Pinpoint the cell where the given text exists, returning its [X, Y] midpoint coordinate. 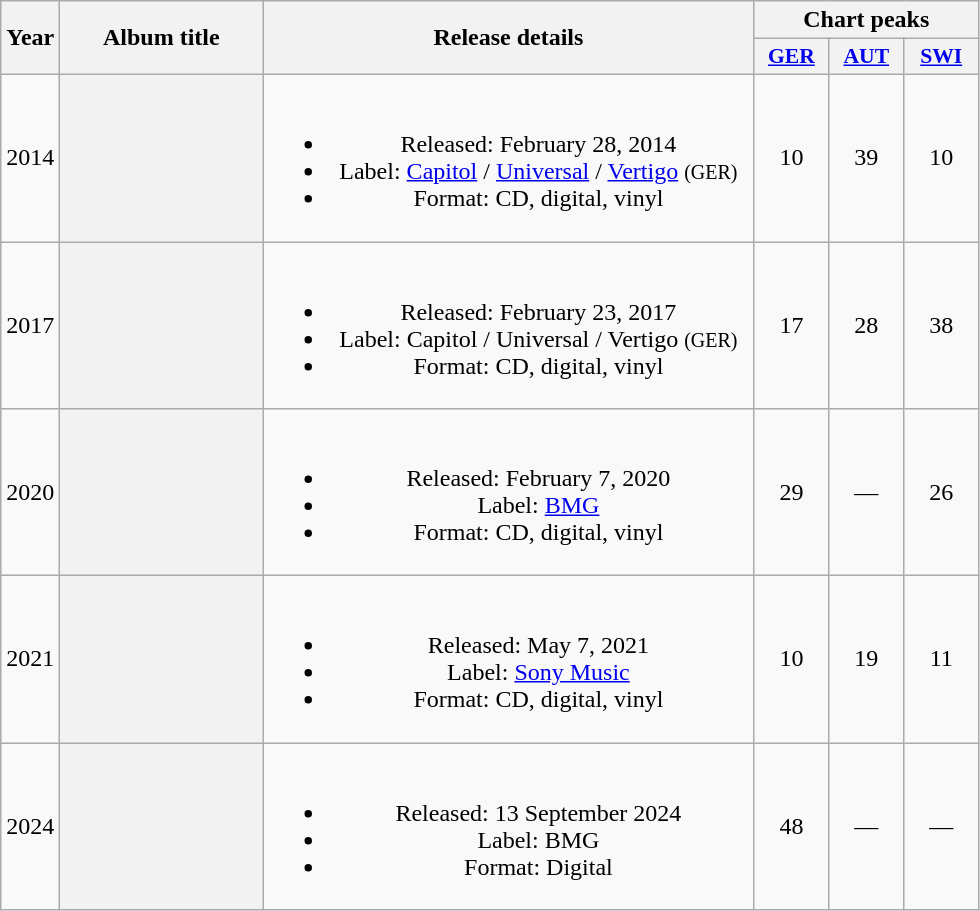
11 [942, 660]
Chart peaks [866, 20]
Released: May 7, 2021Label: Sony MusicFormat: CD, digital, vinyl [508, 660]
39 [866, 158]
19 [866, 660]
SWI [942, 57]
29 [792, 492]
Release details [508, 38]
AUT [866, 57]
2024 [30, 826]
Released: February 28, 2014Label: Capitol / Universal / Vertigo (GER)Format: CD, digital, vinyl [508, 158]
GER [792, 57]
17 [792, 326]
28 [866, 326]
Released: February 23, 2017Label: Capitol / Universal / Vertigo (GER)Format: CD, digital, vinyl [508, 326]
Year [30, 38]
26 [942, 492]
Released: February 7, 2020Label: BMGFormat: CD, digital, vinyl [508, 492]
2014 [30, 158]
2017 [30, 326]
2021 [30, 660]
Album title [162, 38]
38 [942, 326]
Released: 13 September 2024Label: BMGFormat: Digital [508, 826]
2020 [30, 492]
48 [792, 826]
